Detect which cell encompasses the target text, then output its (x, y) center coordinate. 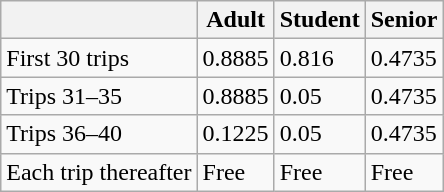
First 30 trips (99, 58)
Adult (236, 20)
0.816 (320, 58)
0.1225 (236, 134)
Trips 36–40 (99, 134)
Trips 31–35 (99, 96)
Each trip thereafter (99, 172)
Student (320, 20)
Senior (404, 20)
